Search for the cell housing the specified text and yield its (x, y) center coordinate. 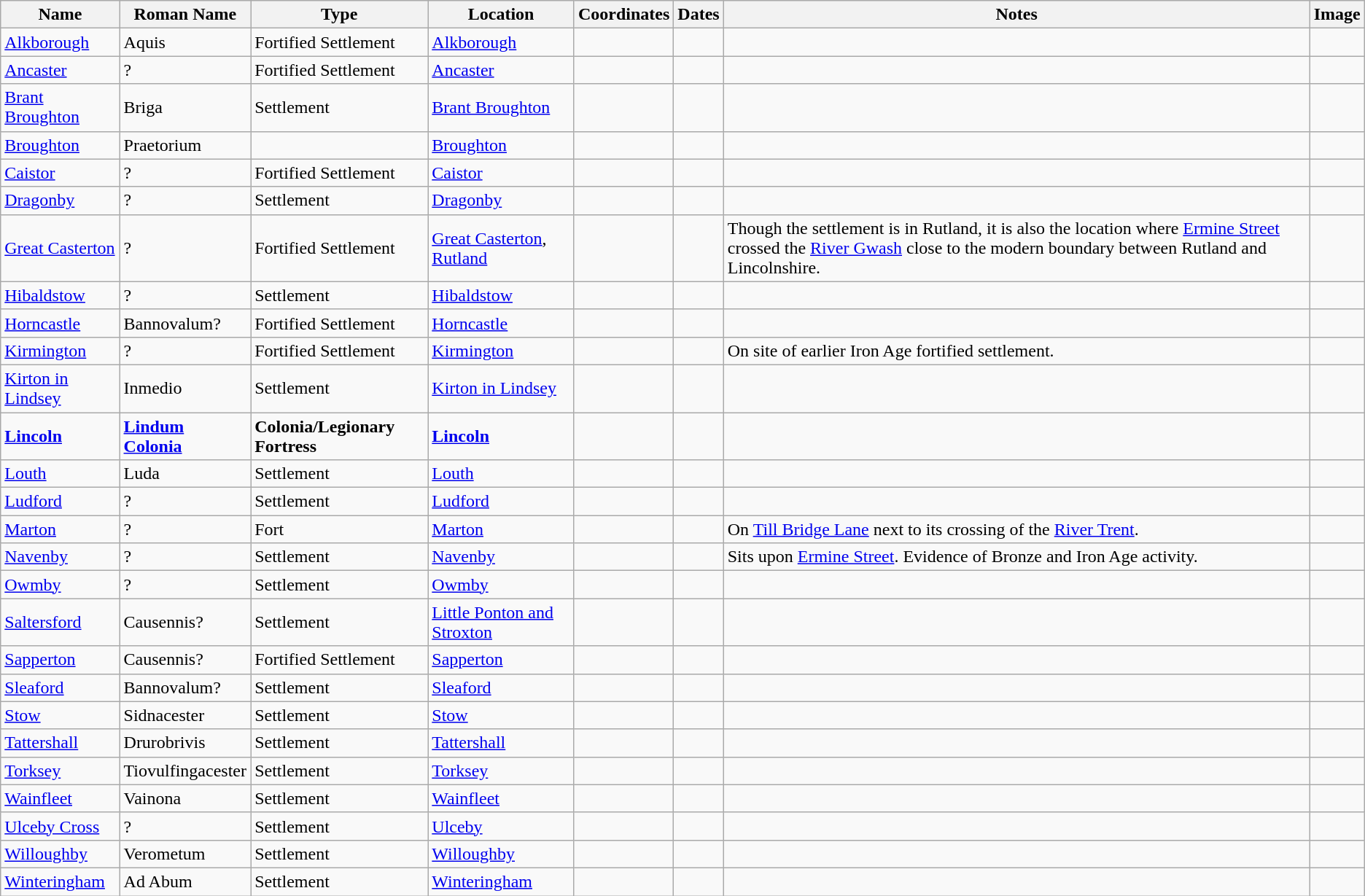
Vainona (185, 798)
Praetorium (185, 145)
Great Casterton, Rutland (502, 248)
Roman Name (185, 15)
Great Casterton (60, 248)
Luda (185, 474)
Verometum (185, 854)
Tiovulfingacester (185, 771)
Sits upon Ermine Street. Evidence of Bronze and Iron Age activity. (1016, 557)
Coordinates (623, 15)
On Till Bridge Lane next to its crossing of the River Trent. (1016, 529)
Lindum Colonia (185, 436)
Fort (340, 529)
Ulceby (502, 826)
Little Ponton and Stroxton (502, 623)
Colonia/Legionary Fortress (340, 436)
Sidnacester (185, 715)
Inmedio (185, 388)
Notes (1016, 15)
Type (340, 15)
Drurobrivis (185, 743)
Saltersford (60, 623)
Name (60, 15)
Ulceby Cross (60, 826)
Ad Abum (185, 881)
Dates (699, 15)
Image (1337, 15)
Briga (185, 108)
Location (502, 15)
Aquis (185, 42)
On site of earlier Iron Age fortified settlement. (1016, 351)
